Determine the (x, y) coordinate at the center of the cell enclosing the given text.  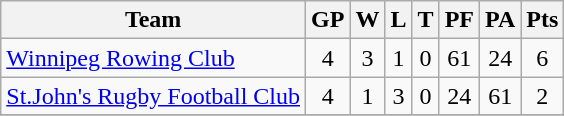
L (398, 20)
6 (542, 58)
2 (542, 96)
GP (328, 20)
Winnipeg Rowing Club (154, 58)
Pts (542, 20)
PF (459, 20)
St.John's Rugby Football Club (154, 96)
T (426, 20)
W (368, 20)
Team (154, 20)
PA (500, 20)
